Determine the (X, Y) coordinate at the center of the cell enclosing the given text.  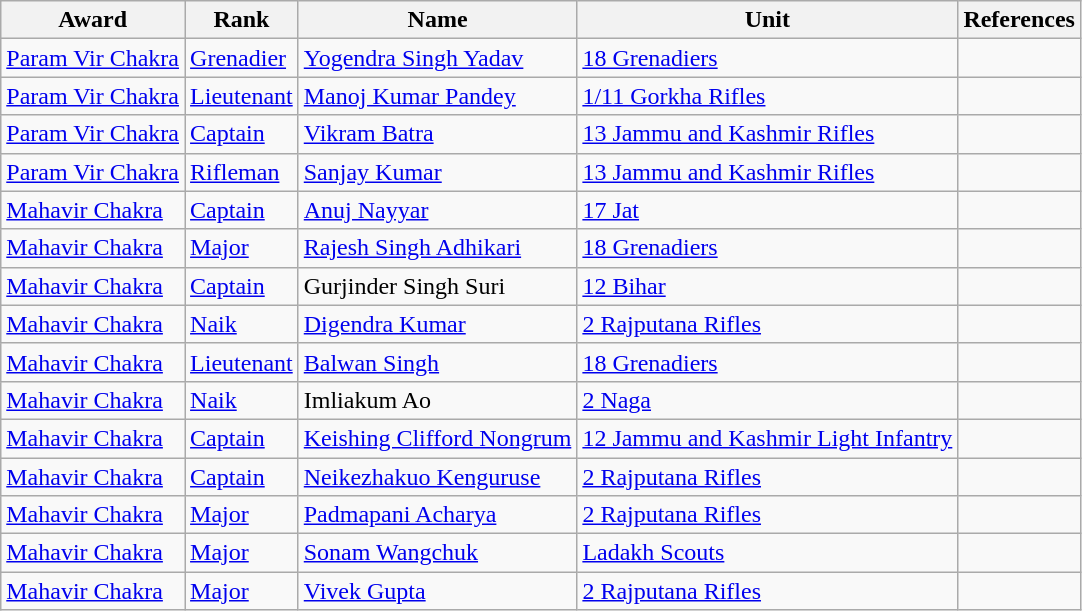
Rajesh Singh Adhikari (438, 248)
Neikezhakuo Kenguruse (438, 477)
Yogendra Singh Yadav (438, 58)
Ladakh Scouts (768, 553)
17 Jat (768, 210)
12 Bihar (768, 286)
Unit (768, 20)
Keishing Clifford Nongrum (438, 438)
1/11 Gorkha Rifles (768, 96)
Gurjinder Singh Suri (438, 286)
Vivek Gupta (438, 591)
12 Jammu and Kashmir Light Infantry (768, 438)
Imliakum Ao (438, 400)
Rank (242, 20)
Digendra Kumar (438, 324)
Sanjay Kumar (438, 172)
Manoj Kumar Pandey (438, 96)
Grenadier (242, 58)
Rifleman (242, 172)
2 Naga (768, 400)
Name (438, 20)
Anuj Nayyar (438, 210)
Padmapani Acharya (438, 515)
Balwan Singh (438, 362)
Vikram Batra (438, 134)
Award (93, 20)
References (1020, 20)
Sonam Wangchuk (438, 553)
